Search for the cell housing the specified text and yield its (x, y) center coordinate. 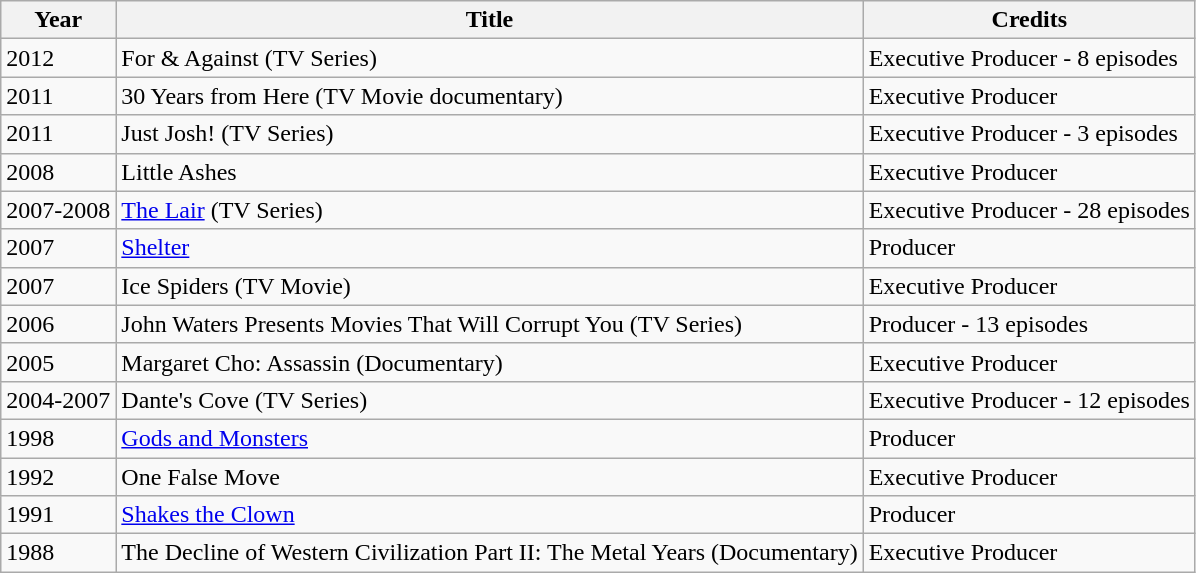
Ice Spiders (TV Movie) (490, 286)
2007-2008 (58, 210)
1998 (58, 438)
Credits (1029, 20)
Dante's Cove (TV Series) (490, 400)
John Waters Presents Movies That Will Corrupt You (TV Series) (490, 324)
The Decline of Western Civilization Part II: The Metal Years (Documentary) (490, 553)
Year (58, 20)
2005 (58, 362)
For & Against (TV Series) (490, 58)
2004-2007 (58, 400)
1992 (58, 477)
2006 (58, 324)
2012 (58, 58)
1991 (58, 515)
Just Josh! (TV Series) (490, 134)
1988 (58, 553)
Producer - 13 episodes (1029, 324)
2008 (58, 172)
Executive Producer - 3 episodes (1029, 134)
Title (490, 20)
Gods and Monsters (490, 438)
Little Ashes (490, 172)
Executive Producer - 8 episodes (1029, 58)
Executive Producer - 28 episodes (1029, 210)
Margaret Cho: Assassin (Documentary) (490, 362)
Executive Producer - 12 episodes (1029, 400)
Shelter (490, 248)
One False Move (490, 477)
30 Years from Here (TV Movie documentary) (490, 96)
Shakes the Clown (490, 515)
The Lair (TV Series) (490, 210)
